Detect which cell encompasses the target text, then output its [X, Y] center coordinate. 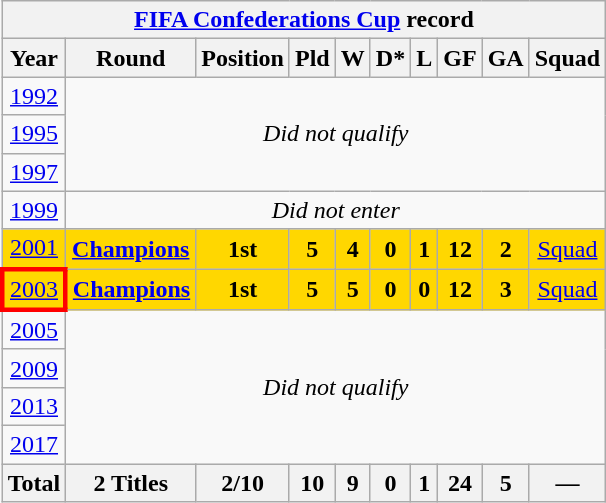
Position [243, 58]
2001 [34, 249]
Year [34, 58]
2 [506, 249]
1999 [34, 210]
— [567, 483]
4 [352, 249]
3 [506, 290]
Did not enter [336, 210]
2017 [34, 444]
2/10 [243, 483]
GA [506, 58]
Total [34, 483]
GF [460, 58]
2003 [34, 290]
1995 [34, 134]
1997 [34, 172]
D* [390, 58]
W [352, 58]
2013 [34, 406]
Pld [312, 58]
1992 [34, 96]
24 [460, 483]
FIFA Confederations Cup record [304, 20]
2005 [34, 330]
10 [312, 483]
L [424, 58]
9 [352, 483]
2 Titles [131, 483]
Round [131, 58]
2009 [34, 368]
